Identify which cell holds the provided text, then report its [X, Y] central coordinate. 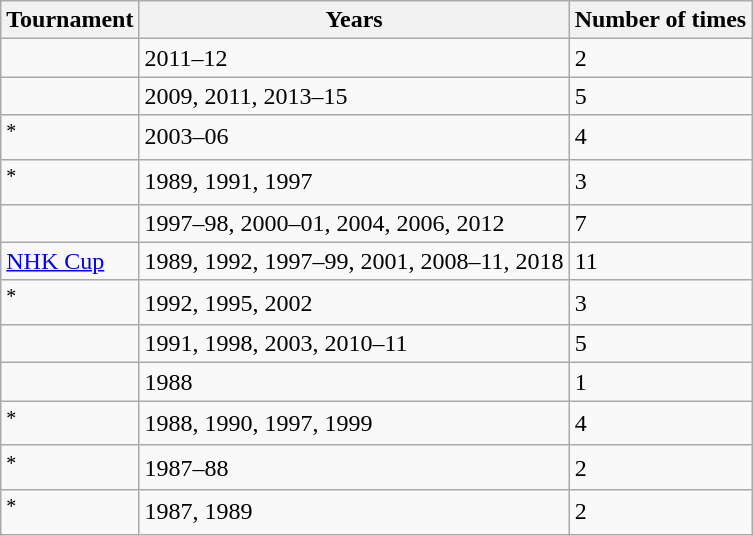
1 [660, 382]
2011–12 [354, 58]
1989, 1992, 1997–99, 2001, 2008–11, 2018 [354, 261]
Tournament [70, 20]
1992, 1995, 2002 [354, 302]
1988 [354, 382]
1991, 1998, 2003, 2010–11 [354, 344]
1989, 1991, 1997 [354, 182]
NHK Cup [70, 261]
1987–88 [354, 468]
Years [354, 20]
Number of times [660, 20]
11 [660, 261]
1997–98, 2000–01, 2004, 2006, 2012 [354, 223]
2003–06 [354, 138]
1987, 1989 [354, 512]
2009, 2011, 2013–15 [354, 96]
1988, 1990, 1997, 1999 [354, 424]
7 [660, 223]
